Extract the (x, y) coordinate from the center of the cell holding the provided text.  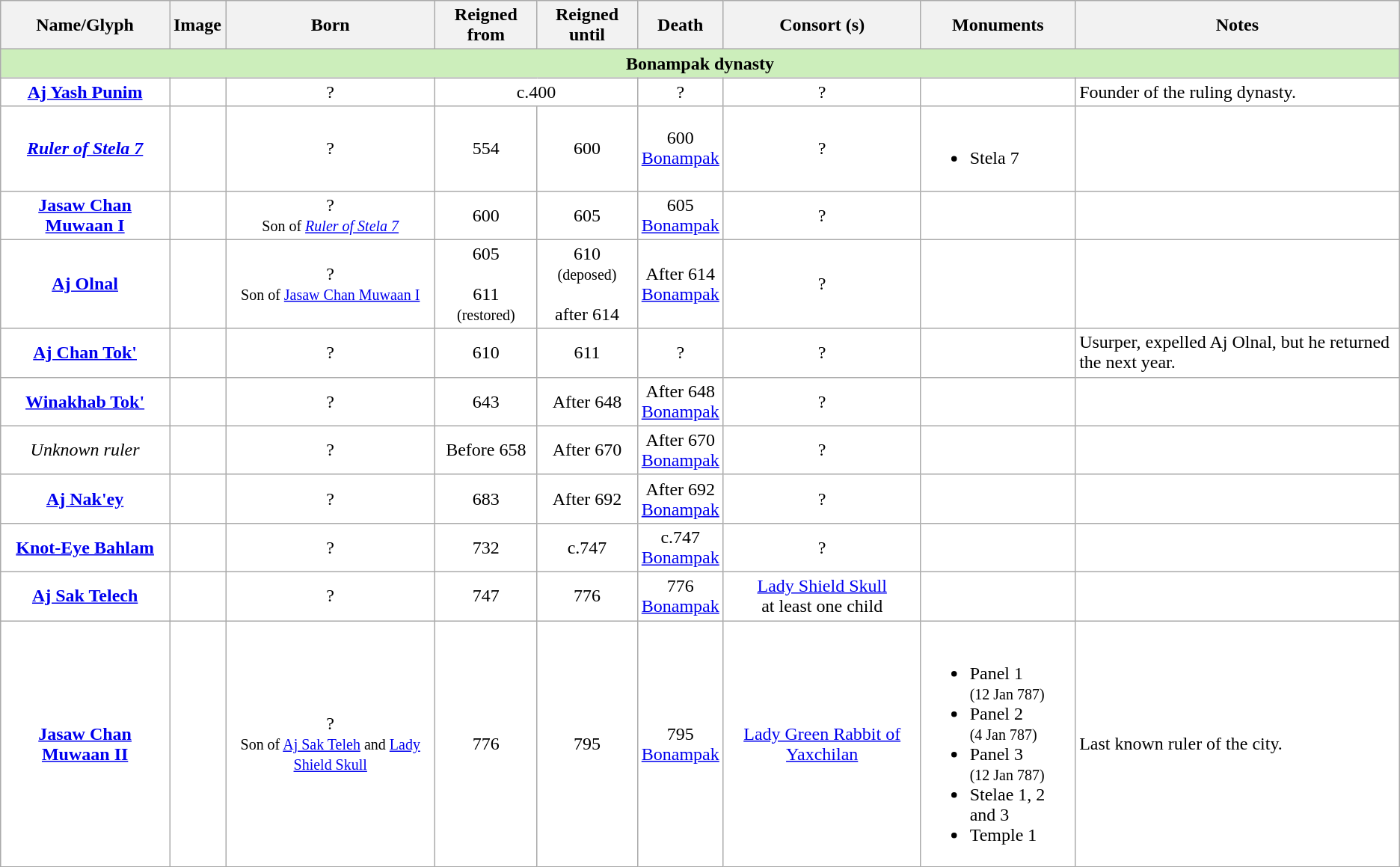
Monuments (998, 25)
776Bonampak (681, 595)
After 614Bonampak (681, 284)
Aj Olnal (85, 284)
After 670Bonampak (681, 450)
Reigned until (587, 25)
Last known ruler of the city. (1238, 744)
Name/Glyph (85, 25)
605 611(restored) (486, 284)
Jasaw Chan Muwaan I (85, 215)
Ruler of Stela 7 (85, 148)
After 692Bonampak (681, 498)
611 (587, 353)
732 (486, 548)
Reigned from (486, 25)
?Son of Aj Sak Teleh and Lady Shield Skull (331, 744)
Usurper, expelled Aj Olnal, but he returned the next year. (1238, 353)
605Bonampak (681, 215)
?Son of Jasaw Chan Muwaan I (331, 284)
After 648 (587, 401)
Founder of the ruling dynasty. (1238, 92)
Death (681, 25)
610 (486, 353)
747 (486, 595)
795Bonampak (681, 744)
Aj Sak Telech (85, 595)
Stela 7 (998, 148)
Aj Yash Punim (85, 92)
c.400 (536, 92)
?Son of Ruler of Stela 7 (331, 215)
Born (331, 25)
Knot-Eye Bahlam (85, 548)
Bonampak dynasty (700, 64)
c.747Bonampak (681, 548)
Lady Green Rabbit of Yaxchilan (822, 744)
643 (486, 401)
Image (197, 25)
683 (486, 498)
Notes (1238, 25)
Consort (s) (822, 25)
c.747 (587, 548)
Winakhab Tok' (85, 401)
600Bonampak (681, 148)
After 670 (587, 450)
795 (587, 744)
Aj Chan Tok' (85, 353)
Before 658 (486, 450)
Lady Shield Skullat least one child (822, 595)
After 648Bonampak (681, 401)
Aj Nak'ey (85, 498)
605 (587, 215)
Panel 1(12 Jan 787)Panel 2(4 Jan 787)Panel 3(12 Jan 787)Stelae 1, 2 and 3Temple 1 (998, 744)
Unknown ruler (85, 450)
610(deposed)after 614 (587, 284)
554 (486, 148)
After 692 (587, 498)
Jasaw Chan Muwaan II (85, 744)
